Pinpoint the cell where the given text exists, returning its (x, y) midpoint coordinate. 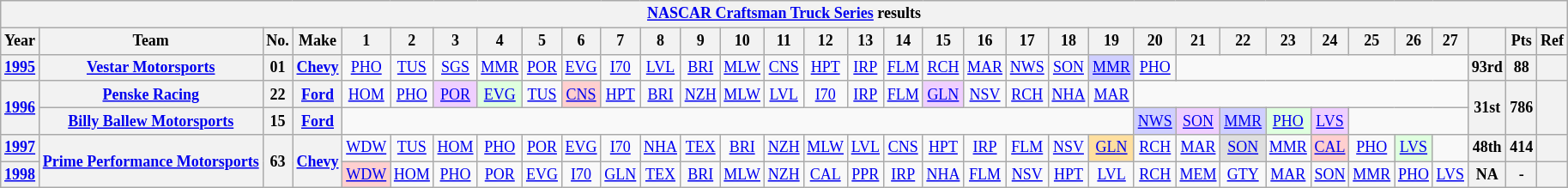
SGS (455, 67)
93rd (1486, 67)
5 (542, 41)
414 (1522, 148)
1 (366, 41)
01 (278, 67)
Billy Ballew Motorsports (151, 120)
31st (1486, 107)
1996 (21, 107)
Make (318, 41)
10 (742, 41)
Pts (1522, 41)
786 (1522, 107)
12 (826, 41)
63 (278, 161)
Ref (1553, 41)
PPR (865, 175)
14 (903, 41)
8 (661, 41)
Penske Racing (151, 94)
20 (1155, 41)
NA (1486, 175)
13 (865, 41)
9 (700, 41)
NASCAR Craftsman Truck Series results (784, 14)
2 (412, 41)
1998 (21, 175)
Team (151, 41)
Vestar Motorsports (151, 67)
19 (1112, 41)
GTY (1243, 175)
11 (784, 41)
6 (581, 41)
MEM (1198, 175)
18 (1069, 41)
Prime Performance Motorsports (151, 161)
88 (1522, 67)
- (1522, 175)
4 (499, 41)
No. (278, 41)
16 (985, 41)
1997 (21, 148)
48th (1486, 148)
17 (1026, 41)
26 (1414, 41)
Year (21, 41)
7 (621, 41)
21 (1198, 41)
1995 (21, 67)
25 (1371, 41)
24 (1330, 41)
23 (1287, 41)
3 (455, 41)
27 (1450, 41)
